Pinpoint the cell where the given text exists, returning its (X, Y) midpoint coordinate. 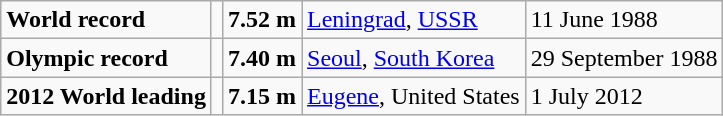
7.52 m (262, 20)
Seoul, South Korea (414, 58)
2012 World leading (106, 96)
7.15 m (262, 96)
11 June 1988 (624, 20)
29 September 1988 (624, 58)
7.40 m (262, 58)
1 July 2012 (624, 96)
World record (106, 20)
Eugene, United States (414, 96)
Olympic record (106, 58)
Leningrad, USSR (414, 20)
